Determine the [X, Y] coordinate at the center of the cell enclosing the given text.  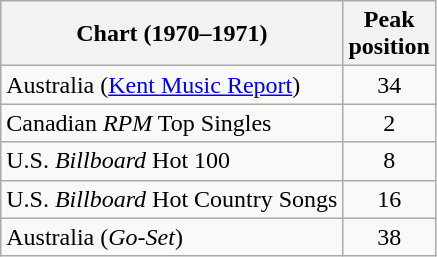
2 [389, 123]
Australia (Kent Music Report) [172, 85]
38 [389, 237]
Australia (Go-Set) [172, 237]
16 [389, 199]
8 [389, 161]
U.S. Billboard Hot Country Songs [172, 199]
Peakposition [389, 34]
Canadian RPM Top Singles [172, 123]
34 [389, 85]
U.S. Billboard Hot 100 [172, 161]
Chart (1970–1971) [172, 34]
